For the text-containing cell, return its midpoint in [x, y] coordinate format. 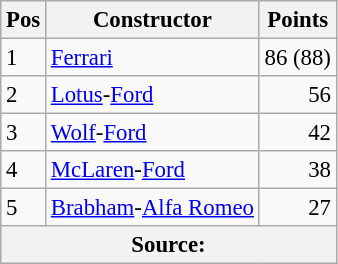
2 [24, 95]
Constructor [153, 20]
27 [298, 208]
Ferrari [153, 58]
86 (88) [298, 58]
38 [298, 170]
42 [298, 133]
1 [24, 58]
5 [24, 208]
56 [298, 95]
Wolf-Ford [153, 133]
McLaren-Ford [153, 170]
3 [24, 133]
Source: [168, 245]
Lotus-Ford [153, 95]
Brabham-Alfa Romeo [153, 208]
Points [298, 20]
4 [24, 170]
Pos [24, 20]
